Return [X, Y] of the center of cell containing provided text 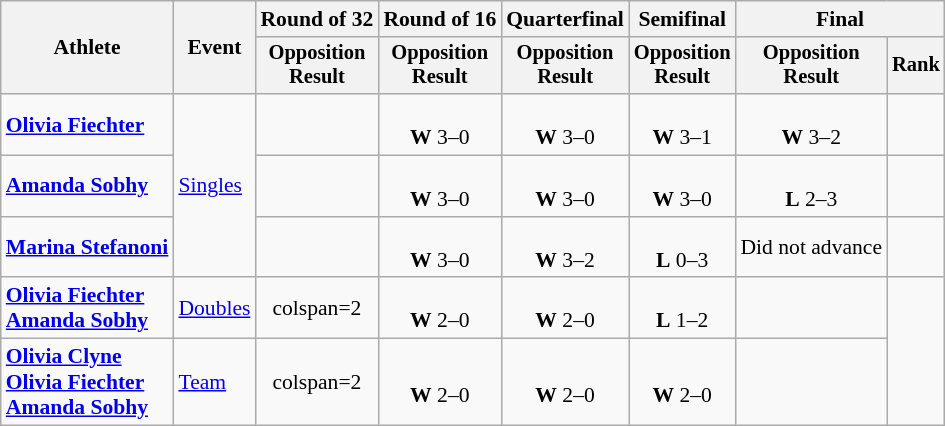
Round of 32 [316, 19]
Marina Stefanoni [88, 248]
Team [214, 382]
Event [214, 48]
Olivia FiechterAmanda Sobhy [88, 308]
Amanda Sobhy [88, 186]
L 2–3 [811, 186]
Olivia ClyneOlivia FiechterAmanda Sobhy [88, 382]
Did not advance [811, 248]
L 1–2 [682, 308]
Semifinal [682, 19]
Doubles [214, 308]
Rank [916, 66]
Final [840, 19]
Singles [214, 186]
L 0–3 [682, 248]
Round of 16 [440, 19]
Olivia Fiechter [88, 124]
Quarterfinal [565, 19]
W 3–1 [682, 124]
Athlete [88, 48]
